Find where the given text appears and provide that cell's center as (X, Y) coordinate. 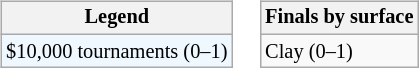
Clay (0–1) (339, 51)
Finals by surface (339, 18)
Legend (116, 18)
$10,000 tournaments (0–1) (116, 51)
